Find where the given text appears and provide that cell's center as [X, Y] coordinate. 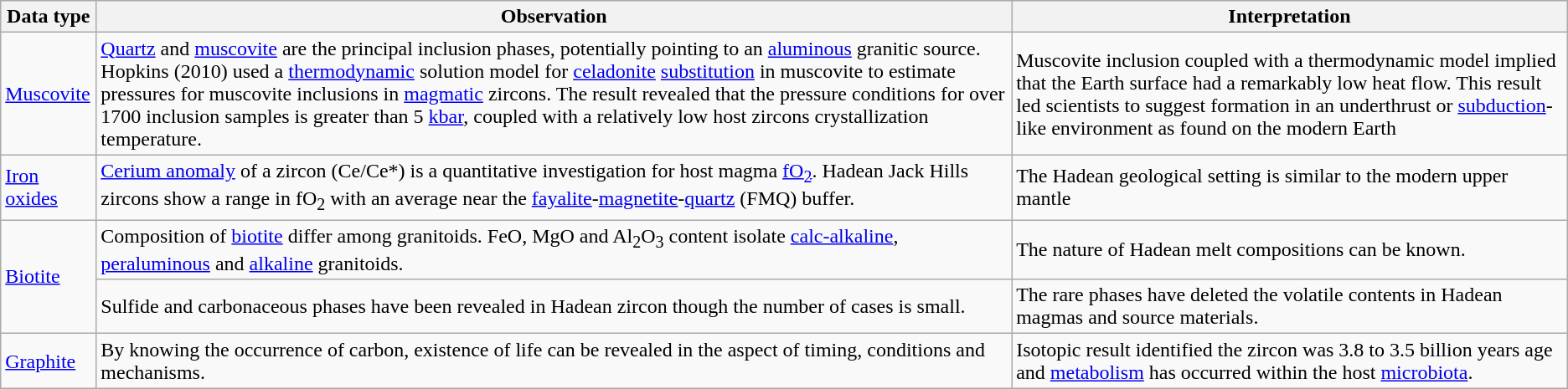
Composition of biotite differ among granitoids. FeO, MgO and Al2O3 content isolate calc-alkaline, peraluminous and alkaline granitoids. [554, 249]
Graphite [49, 361]
The Hadean geological setting is similar to the modern upper mantle [1290, 187]
Interpretation [1290, 17]
Sulfide and carbonaceous phases have been revealed in Hadean zircon though the number of cases is small. [554, 306]
Data type [49, 17]
Isotopic result identified the zircon was 3.8 to 3.5 billion years age and metabolism has occurred within the host microbiota. [1290, 361]
Iron oxides [49, 187]
Muscovite [49, 94]
The rare phases have deleted the volatile contents in Hadean magmas and source materials. [1290, 306]
Observation [554, 17]
By knowing the occurrence of carbon, existence of life can be revealed in the aspect of timing, conditions and mechanisms. [554, 361]
Biotite [49, 276]
The nature of Hadean melt compositions can be known. [1290, 249]
